Identify which cell holds the provided text, then report its [x, y] central coordinate. 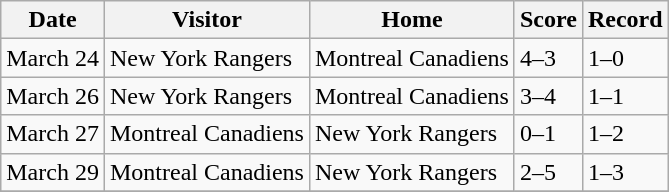
1–3 [625, 172]
March 29 [53, 172]
Date [53, 20]
March 27 [53, 134]
4–3 [548, 58]
March 24 [53, 58]
Score [548, 20]
3–4 [548, 96]
March 26 [53, 96]
1–1 [625, 96]
Home [412, 20]
2–5 [548, 172]
1–2 [625, 134]
Record [625, 20]
Visitor [206, 20]
1–0 [625, 58]
0–1 [548, 134]
